Determine the [x, y] coordinate at the center of the cell enclosing the given text.  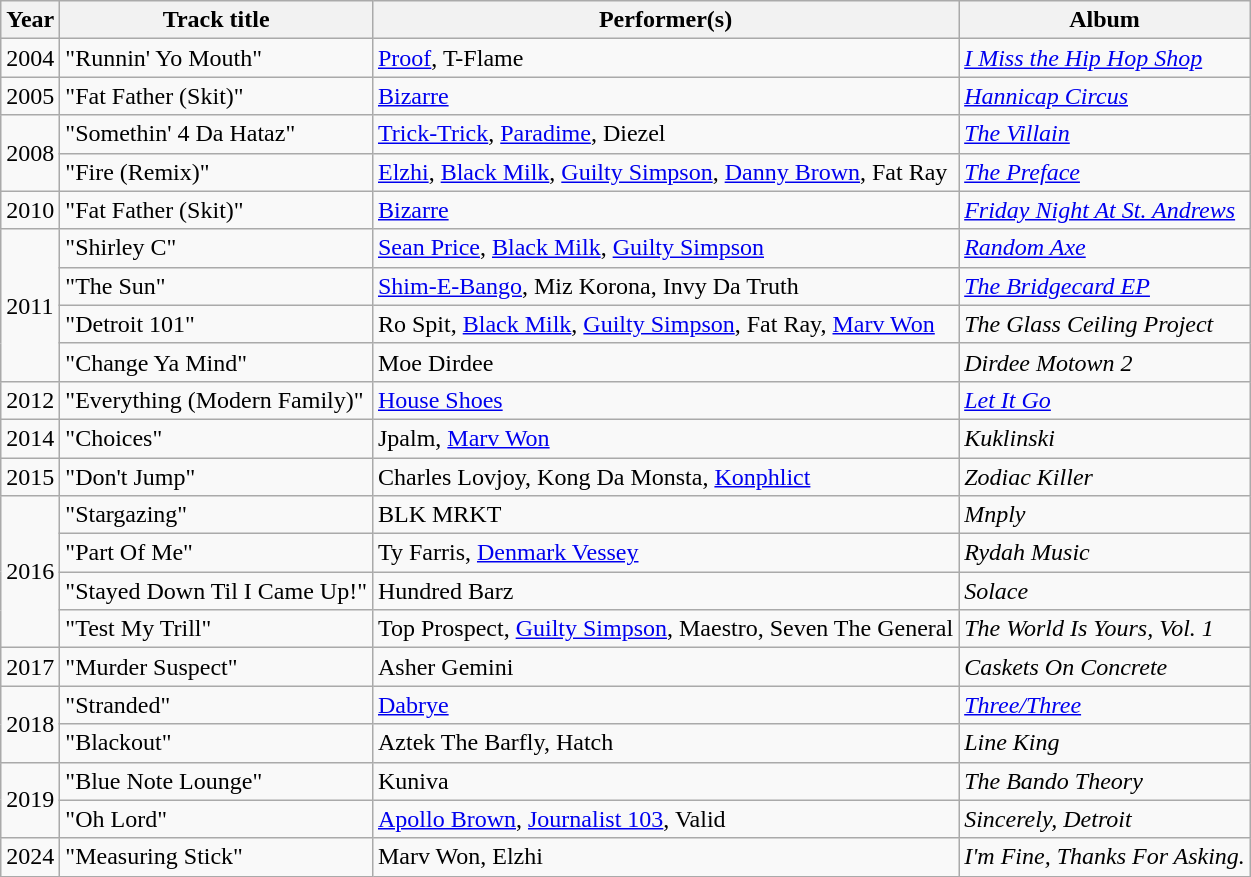
"Don't Jump" [216, 477]
Let It Go [1105, 400]
2016 [30, 572]
Ro Spit, Black Milk, Guilty Simpson, Fat Ray, Marv Won [665, 324]
2015 [30, 477]
2008 [30, 153]
The Bando Theory [1105, 781]
"Blackout" [216, 743]
The Preface [1105, 172]
Moe Dirdee [665, 362]
Solace [1105, 591]
Line King [1105, 743]
Asher Gemini [665, 667]
Mnply [1105, 515]
Three/Three [1105, 705]
"Murder Suspect" [216, 667]
"Test My Trill" [216, 629]
Hannicap Circus [1105, 96]
"Everything (Modern Family)" [216, 400]
2014 [30, 438]
"Stayed Down Til I Came Up!" [216, 591]
Album [1105, 20]
Rydah Music [1105, 553]
Elzhi, Black Milk, Guilty Simpson, Danny Brown, Fat Ray [665, 172]
Kuklinski [1105, 438]
Proof, T-Flame [665, 58]
2019 [30, 800]
Random Axe [1105, 248]
2004 [30, 58]
Jpalm, Marv Won [665, 438]
2012 [30, 400]
2024 [30, 857]
"Detroit 101" [216, 324]
"The Sun" [216, 286]
"Runnin' Yo Mouth" [216, 58]
Charles Lovjoy, Kong Da Monsta, Konphlict [665, 477]
"Stargazing" [216, 515]
"Shirley C" [216, 248]
"Part Of Me" [216, 553]
"Change Ya Mind" [216, 362]
The Glass Ceiling Project [1105, 324]
2018 [30, 724]
Year [30, 20]
I Miss the Hip Hop Shop [1105, 58]
Track title [216, 20]
The Villain [1105, 134]
Kuniva [665, 781]
Friday Night At St. Andrews [1105, 210]
Zodiac Killer [1105, 477]
Marv Won, Elzhi [665, 857]
I'm Fine, Thanks For Asking. [1105, 857]
"Stranded" [216, 705]
Dirdee Motown 2 [1105, 362]
"Choices" [216, 438]
"Measuring Stick" [216, 857]
Trick-Trick, Paradime, Diezel [665, 134]
The World Is Yours, Vol. 1 [1105, 629]
Sincerely, Detroit [1105, 819]
2011 [30, 305]
"Oh Lord" [216, 819]
Dabrye [665, 705]
Aztek The Barfly, Hatch [665, 743]
Sean Price, Black Milk, Guilty Simpson [665, 248]
2005 [30, 96]
Hundred Barz [665, 591]
2017 [30, 667]
Performer(s) [665, 20]
Caskets On Concrete [1105, 667]
Apollo Brown, Journalist 103, Valid [665, 819]
Top Prospect, Guilty Simpson, Maestro, Seven The General [665, 629]
"Fire (Remix)" [216, 172]
House Shoes [665, 400]
Shim-E-Bango, Miz Korona, Invy Da Truth [665, 286]
2010 [30, 210]
"Somethin' 4 Da Hataz" [216, 134]
Ty Farris, Denmark Vessey [665, 553]
"Blue Note Lounge" [216, 781]
BLK MRKT [665, 515]
The Bridgecard EP [1105, 286]
